From the cell containing the given text, extract its center point as [x, y] coordinate. 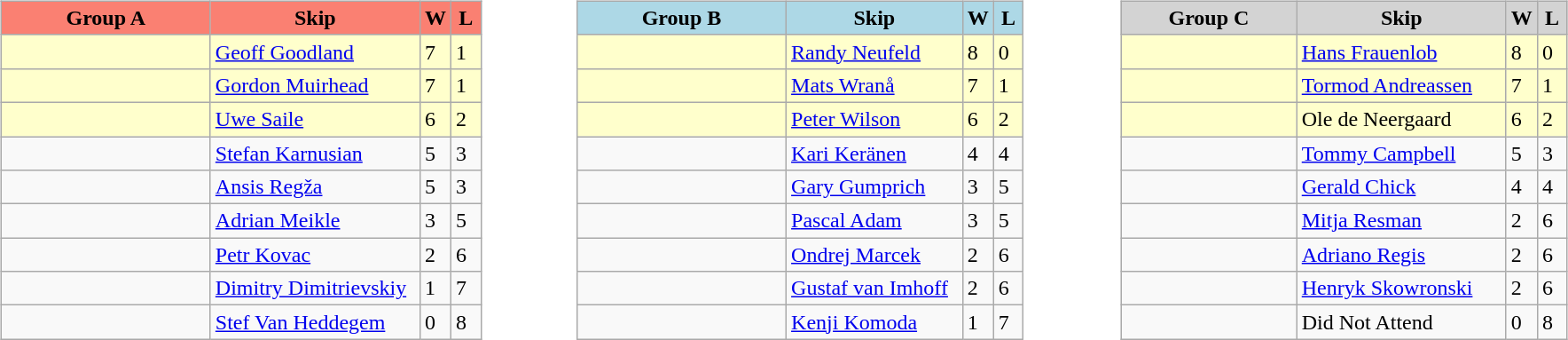
Stef Van Heddegem [315, 322]
Group A [106, 18]
Randy Neufeld [874, 51]
Dimitry Dimitrievskiy [315, 289]
Adrian Meikle [315, 221]
Mitja Resman [1401, 221]
Mats Wranå [874, 85]
Kari Keränen [874, 154]
Group C [1210, 18]
Geoff Goodland [315, 51]
Ansis Regža [315, 187]
Group B [681, 18]
Stefan Karnusian [315, 154]
Pascal Adam [874, 221]
Tommy Campbell [1401, 154]
Petr Kovac [315, 255]
Did Not Attend [1401, 322]
Ondrej Marcek [874, 255]
Kenji Komoda [874, 322]
Gustaf van Imhoff [874, 289]
Gary Gumprich [874, 187]
Adriano Regis [1401, 255]
Ole de Neergaard [1401, 119]
Gerald Chick [1401, 187]
Peter Wilson [874, 119]
Tormod Andreassen [1401, 85]
Henryk Skowronski [1401, 289]
Uwe Saile [315, 119]
Gordon Muirhead [315, 85]
Hans Frauenlob [1401, 51]
